Find where the given text appears and provide that cell's center as (X, Y) coordinate. 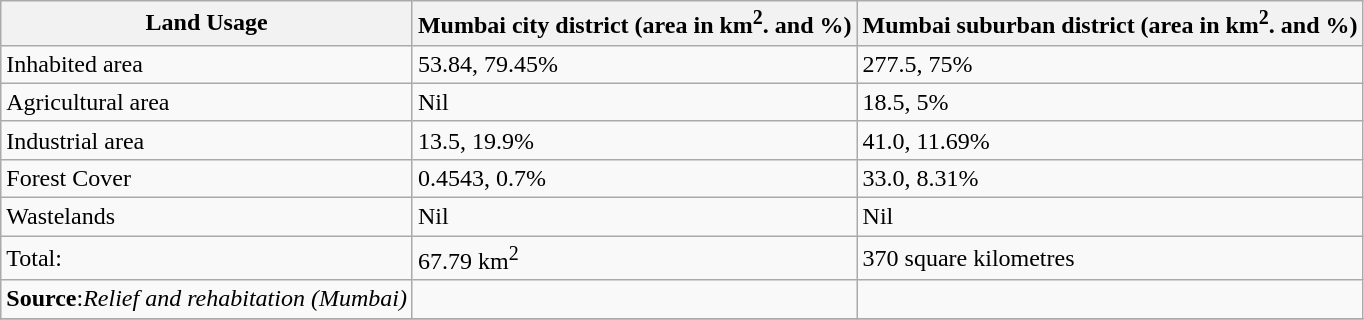
277.5, 75% (1110, 64)
Industrial area (207, 140)
Forest Cover (207, 178)
33.0, 8.31% (1110, 178)
Inhabited area (207, 64)
Source:Relief and rehabitation (Mumbai) (207, 299)
Land Usage (207, 24)
Wastelands (207, 217)
18.5, 5% (1110, 102)
Agricultural area (207, 102)
Mumbai suburban district (area in km2. and %) (1110, 24)
67.79 km2 (634, 258)
13.5, 19.9% (634, 140)
53.84, 79.45% (634, 64)
0.4543, 0.7% (634, 178)
41.0, 11.69% (1110, 140)
Mumbai city district (area in km2. and %) (634, 24)
Total: (207, 258)
370 square kilometres (1110, 258)
